Determine the (X, Y) coordinate at the center of the cell enclosing the given text.  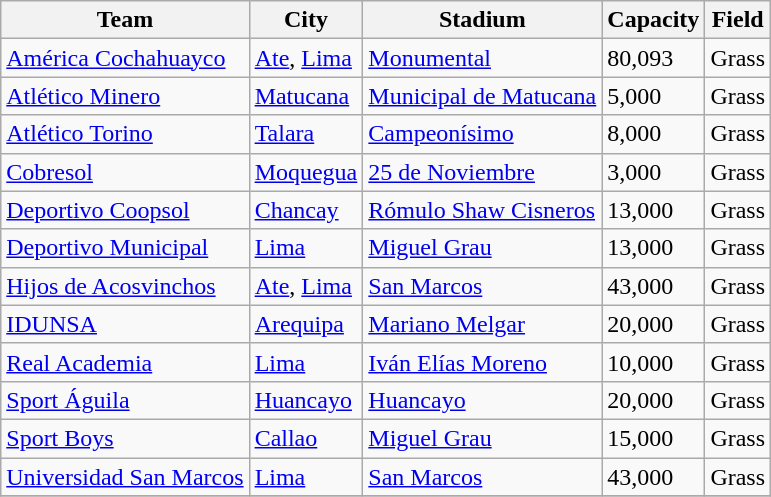
América Cochahuayco (125, 58)
Municipal de Matucana (482, 96)
IDUNSA (125, 324)
Moquegua (306, 172)
10,000 (654, 362)
City (306, 20)
Campeonísimo (482, 134)
Chancay (306, 210)
3,000 (654, 172)
5,000 (654, 96)
Field (738, 20)
Hijos de Acosvinchos (125, 286)
Monumental (482, 58)
15,000 (654, 438)
Cobresol (125, 172)
Universidad San Marcos (125, 477)
Callao (306, 438)
Team (125, 20)
Deportivo Municipal (125, 248)
Capacity (654, 20)
Sport Águila (125, 400)
Stadium (482, 20)
Mariano Melgar (482, 324)
Iván Elías Moreno (482, 362)
Atlético Torino (125, 134)
Deportivo Coopsol (125, 210)
Matucana (306, 96)
Atlético Minero (125, 96)
Talara (306, 134)
Sport Boys (125, 438)
Rómulo Shaw Cisneros (482, 210)
80,093 (654, 58)
Arequipa (306, 324)
25 de Noviembre (482, 172)
Real Academia (125, 362)
8,000 (654, 134)
